Identify which cell holds the provided text, then report its [x, y] central coordinate. 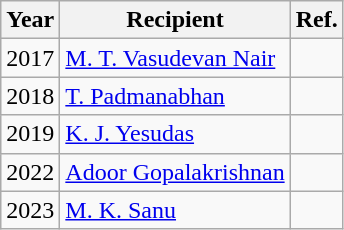
M. K. Sanu [175, 210]
Ref. [316, 20]
Recipient [175, 20]
Year [30, 20]
Adoor Gopalakrishnan [175, 172]
M. T. Vasudevan Nair [175, 58]
2023 [30, 210]
2022 [30, 172]
K. J. Yesudas [175, 134]
T. Padmanabhan [175, 96]
2018 [30, 96]
2017 [30, 58]
2019 [30, 134]
